Search for the cell housing the specified text and yield its [x, y] center coordinate. 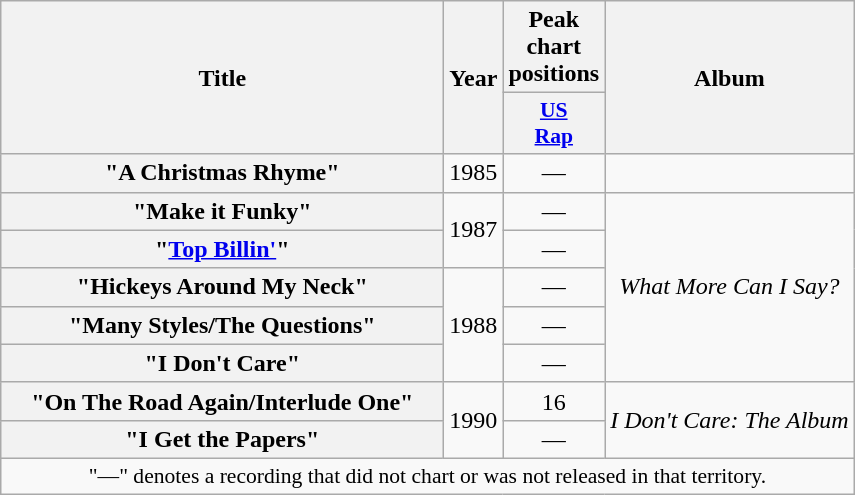
1988 [474, 325]
I Don't Care: The Album [730, 420]
"Top Billin'" [222, 249]
Album [730, 78]
"Many Styles/The Questions" [222, 325]
1990 [474, 420]
"Hickeys Around My Neck" [222, 287]
Title [222, 78]
What More Can I Say? [730, 287]
US Rap [554, 124]
"I Get the Papers" [222, 439]
Year [474, 78]
"Make it Funky" [222, 211]
"—" denotes a recording that did not chart or was not released in that territory. [428, 476]
1987 [474, 230]
16 [554, 401]
1985 [474, 173]
"A Christmas Rhyme" [222, 173]
Peak chart positions [554, 47]
"I Don't Care" [222, 363]
"On The Road Again/Interlude One" [222, 401]
